For the text-containing cell, return its midpoint in [x, y] coordinate format. 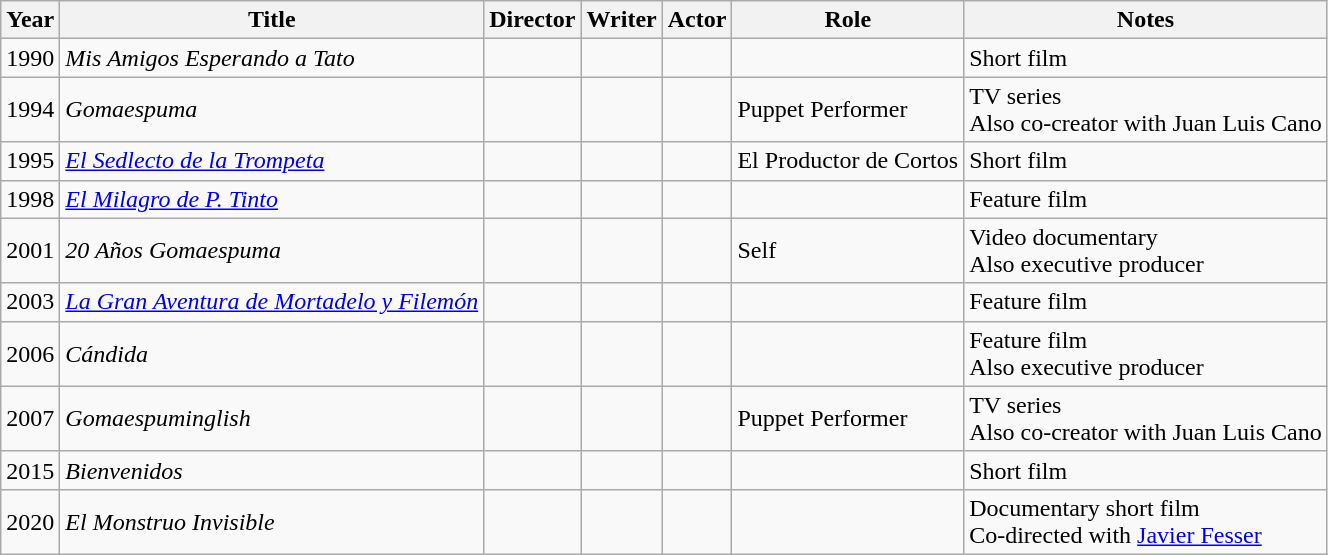
Title [272, 20]
Documentary short filmCo-directed with Javier Fesser [1146, 522]
Mis Amigos Esperando a Tato [272, 58]
Cándida [272, 354]
Actor [697, 20]
2006 [30, 354]
1995 [30, 161]
Gomaespuma [272, 110]
La Gran Aventura de Mortadelo y Filemón [272, 302]
2015 [30, 470]
2007 [30, 418]
1994 [30, 110]
2001 [30, 250]
20 Años Gomaespuma [272, 250]
Role [848, 20]
El Milagro de P. Tinto [272, 199]
Notes [1146, 20]
Year [30, 20]
Self [848, 250]
El Sedlecto de la Trompeta [272, 161]
Director [532, 20]
El Monstruo Invisible [272, 522]
1998 [30, 199]
2020 [30, 522]
Gomaespuminglish [272, 418]
El Productor de Cortos [848, 161]
1990 [30, 58]
2003 [30, 302]
Feature filmAlso executive producer [1146, 354]
Writer [622, 20]
Bienvenidos [272, 470]
Video documentaryAlso executive producer [1146, 250]
